Return [x, y] of the center of cell containing provided text 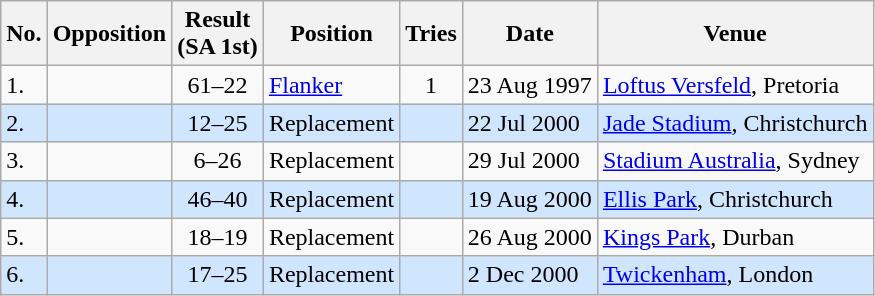
6–26 [218, 161]
6. [24, 275]
No. [24, 34]
Tries [432, 34]
22 Jul 2000 [530, 123]
18–19 [218, 237]
2 Dec 2000 [530, 275]
Opposition [109, 34]
Jade Stadium, Christchurch [735, 123]
5. [24, 237]
Loftus Versfeld, Pretoria [735, 85]
Ellis Park, Christchurch [735, 199]
Twickenham, London [735, 275]
1 [432, 85]
17–25 [218, 275]
46–40 [218, 199]
4. [24, 199]
2. [24, 123]
Venue [735, 34]
Date [530, 34]
23 Aug 1997 [530, 85]
12–25 [218, 123]
19 Aug 2000 [530, 199]
Result(SA 1st) [218, 34]
61–22 [218, 85]
3. [24, 161]
29 Jul 2000 [530, 161]
Position [331, 34]
Kings Park, Durban [735, 237]
1. [24, 85]
Flanker [331, 85]
26 Aug 2000 [530, 237]
Stadium Australia, Sydney [735, 161]
